Output the (x, y) coordinate of the center of the cell containing the given text.  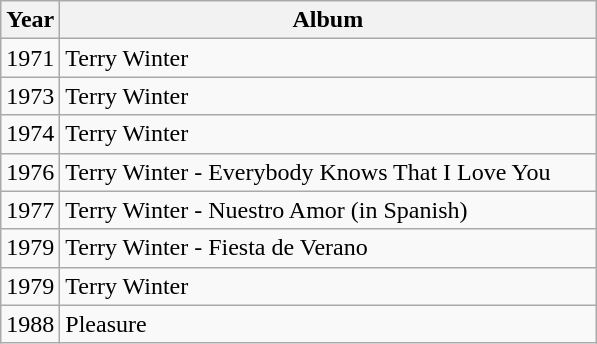
Terry Winter - Nuestro Amor (in Spanish) (328, 210)
1976 (30, 172)
1973 (30, 96)
Year (30, 20)
Terry Winter - Everybody Knows That I Love You (328, 172)
1971 (30, 58)
1977 (30, 210)
1988 (30, 324)
Pleasure (328, 324)
Terry Winter - Fiesta de Verano (328, 248)
1974 (30, 134)
Album (328, 20)
